Return the [x, y] coordinate for the center point of the cell that contains the specified text.  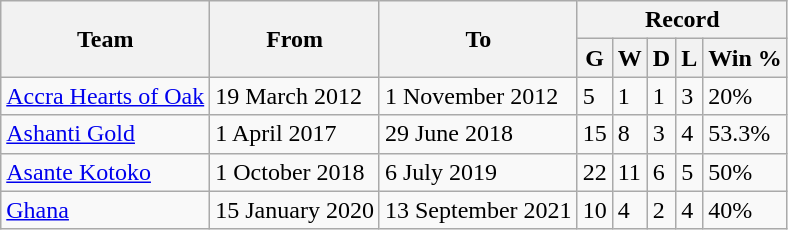
To [478, 39]
22 [594, 172]
15 [594, 134]
Team [106, 39]
40% [746, 210]
1 November 2012 [478, 96]
53.3% [746, 134]
13 September 2021 [478, 210]
10 [594, 210]
6 July 2019 [478, 172]
2 [661, 210]
From [295, 39]
1 April 2017 [295, 134]
1 October 2018 [295, 172]
50% [746, 172]
Accra Hearts of Oak [106, 96]
L [690, 58]
Asante Kotoko [106, 172]
11 [630, 172]
6 [661, 172]
15 January 2020 [295, 210]
D [661, 58]
Ghana [106, 210]
Ashanti Gold [106, 134]
20% [746, 96]
19 March 2012 [295, 96]
29 June 2018 [478, 134]
Win % [746, 58]
G [594, 58]
W [630, 58]
8 [630, 134]
Record [682, 20]
